Extract the [X, Y] coordinate from the center of the cell holding the provided text.  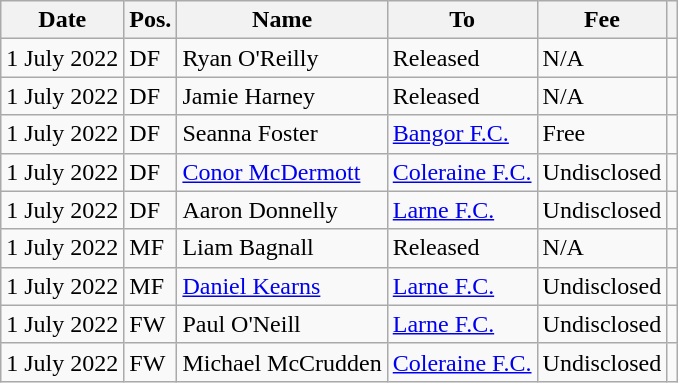
Date [62, 20]
Liam Bagnall [282, 248]
Aaron Donnelly [282, 210]
Jamie Harney [282, 96]
Daniel Kearns [282, 286]
To [462, 20]
Conor McDermott [282, 172]
Paul O'Neill [282, 324]
Fee [602, 20]
Ryan O'Reilly [282, 58]
Bangor F.C. [462, 134]
Pos. [150, 20]
Name [282, 20]
Free [602, 134]
Michael McCrudden [282, 362]
Seanna Foster [282, 134]
